Return the [x, y] coordinate for the center point of the cell that contains the specified text.  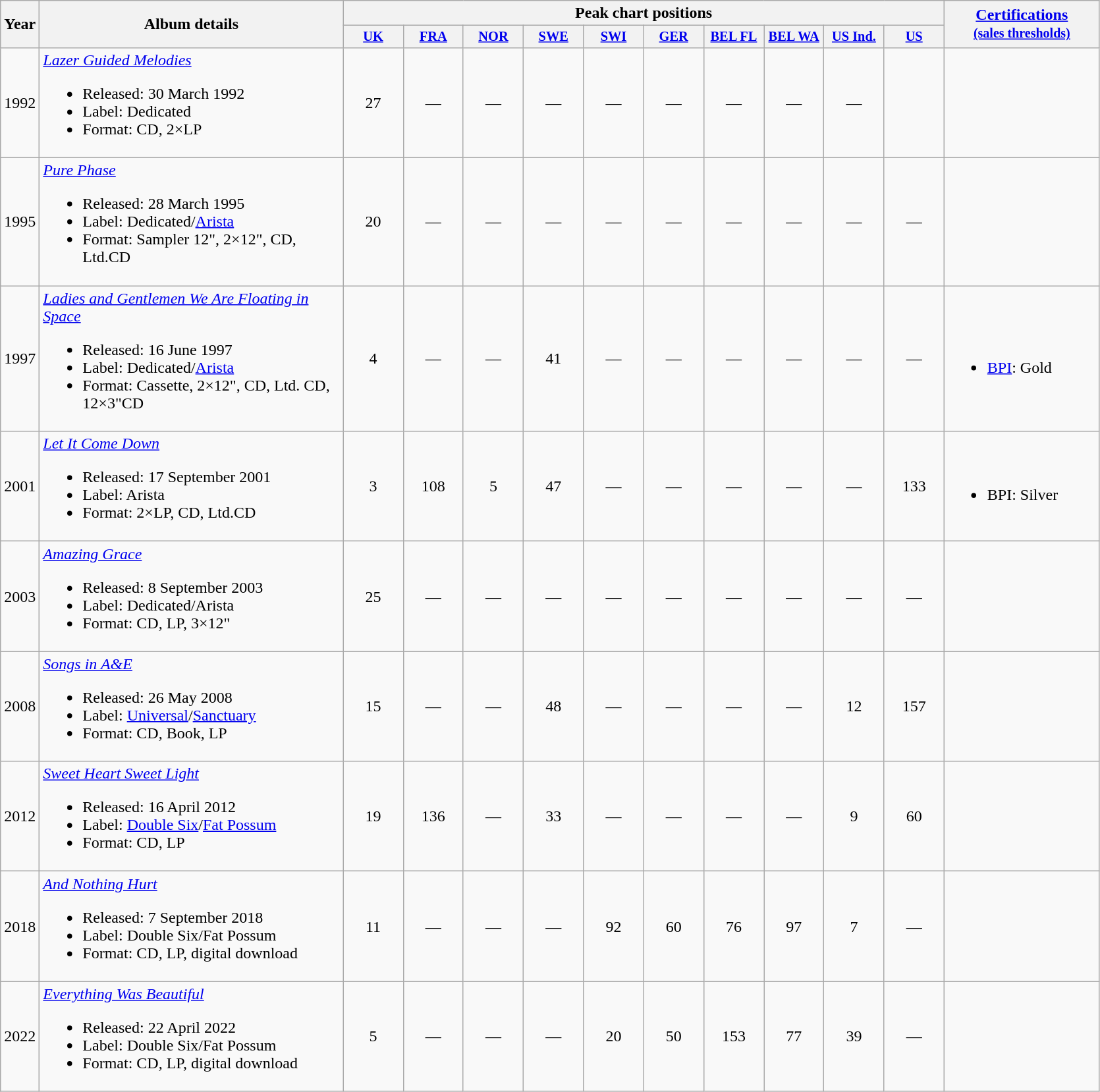
12 [854, 706]
GER [673, 37]
157 [914, 706]
77 [794, 1037]
97 [794, 926]
SWE [553, 37]
1997 [20, 358]
33 [553, 817]
Ladies and Gentlemen We Are Floating in SpaceReleased: 16 June 1997Label: Dedicated/AristaFormat: Cassette, 2×12", CD, Ltd. CD, 12×3"CD [191, 358]
Year [20, 24]
Lazer Guided MelodiesReleased: 30 March 1992Label: DedicatedFormat: CD, 2×LP [191, 103]
9 [854, 817]
Songs in A&EReleased: 26 May 2008Label: Universal/SanctuaryFormat: CD, Book, LP [191, 706]
50 [673, 1037]
NOR [493, 37]
19 [373, 817]
136 [433, 817]
4 [373, 358]
US Ind. [854, 37]
Sweet Heart Sweet LightReleased: 16 April 2012Label: Double Six/Fat PossumFormat: CD, LP [191, 817]
FRA [433, 37]
Certifications(sales thresholds) [1022, 24]
39 [854, 1037]
Let It Come DownReleased: 17 September 2001Label: AristaFormat: 2×LP, CD, Ltd.CD [191, 486]
Album details [191, 24]
133 [914, 486]
Amazing GraceReleased: 8 September 2003Label: Dedicated/AristaFormat: CD, LP, 3×12" [191, 597]
US [914, 37]
SWI [614, 37]
3 [373, 486]
BPI: Silver [1022, 486]
2022 [20, 1037]
Pure PhaseReleased: 28 March 1995Label: Dedicated/AristaFormat: Sampler 12", 2×12", CD, Ltd.CD [191, 222]
25 [373, 597]
7 [854, 926]
2012 [20, 817]
41 [553, 358]
1995 [20, 222]
BEL WA [794, 37]
Peak chart positions [644, 13]
2003 [20, 597]
Everything Was BeautifulReleased: 22 April 2022Label: Double Six/Fat PossumFormat: CD, LP, digital download [191, 1037]
2001 [20, 486]
76 [734, 926]
108 [433, 486]
47 [553, 486]
BPI: Gold [1022, 358]
2018 [20, 926]
BEL FL [734, 37]
And Nothing HurtReleased: 7 September 2018Label: Double Six/Fat PossumFormat: CD, LP, digital download [191, 926]
48 [553, 706]
153 [734, 1037]
2008 [20, 706]
15 [373, 706]
92 [614, 926]
UK [373, 37]
1992 [20, 103]
11 [373, 926]
27 [373, 103]
